From the cell containing the given text, extract its center point as [x, y] coordinate. 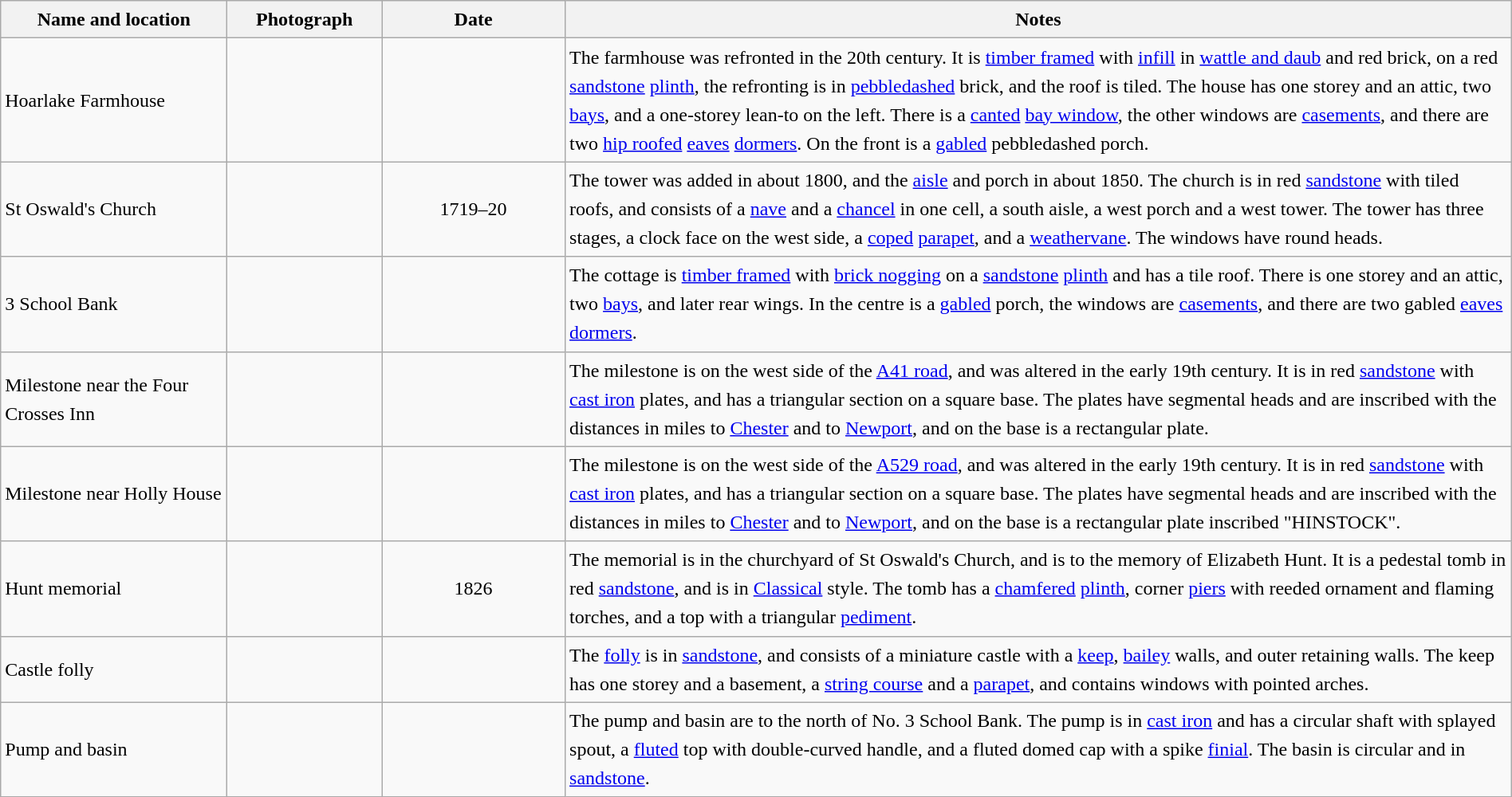
Pump and basin [114, 749]
Photograph [305, 19]
1719–20 [474, 209]
3 School Bank [114, 304]
Notes [1038, 19]
Milestone near Holly House [114, 494]
Castle folly [114, 669]
1826 [474, 588]
Name and location [114, 19]
Hunt memorial [114, 588]
Hoarlake Farmhouse [114, 100]
St Oswald's Church [114, 209]
Date [474, 19]
Milestone near the Four Crosses Inn [114, 398]
